Locate the cell with the specified text and output its [X, Y] center coordinate. 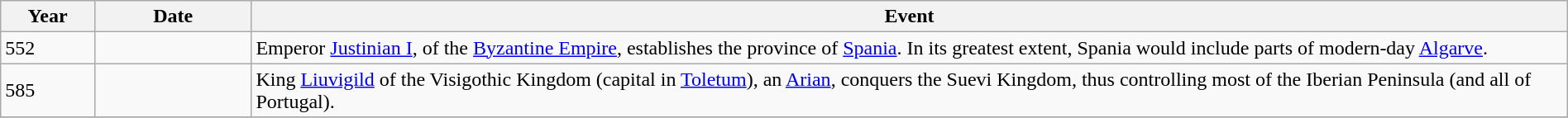
Year [48, 17]
552 [48, 48]
585 [48, 91]
Date [172, 17]
Event [910, 17]
